Pinpoint the cell where the given text exists, returning its (X, Y) midpoint coordinate. 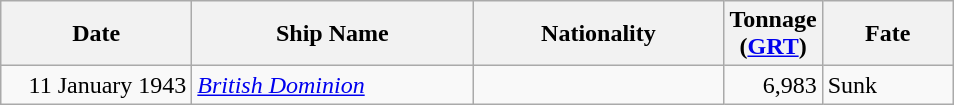
Date (96, 34)
Ship Name (332, 34)
Tonnage(GRT) (773, 34)
British Dominion (332, 85)
6,983 (773, 85)
11 January 1943 (96, 85)
Sunk (888, 85)
Nationality (598, 34)
Fate (888, 34)
